Scan for the cell matching the given text and deliver its (x, y) coordinate at center. 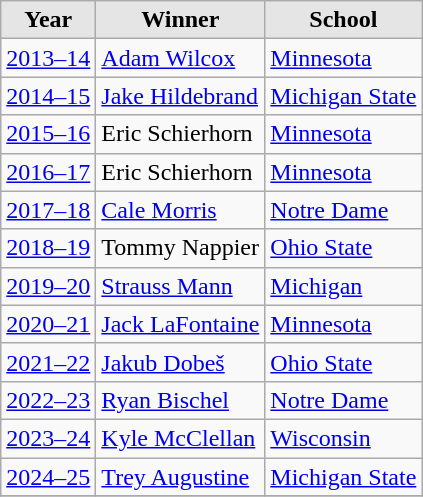
Year (48, 20)
2015–16 (48, 134)
2013–14 (48, 58)
2014–15 (48, 96)
2023–24 (48, 438)
2020–21 (48, 324)
Jake Hildebrand (180, 96)
Michigan (344, 286)
Wisconsin (344, 438)
2021–22 (48, 362)
Adam Wilcox (180, 58)
Jakub Dobeš (180, 362)
2019–20 (48, 286)
Jack LaFontaine (180, 324)
2024–25 (48, 477)
Tommy Nappier (180, 248)
Trey Augustine (180, 477)
2016–17 (48, 172)
Kyle McClellan (180, 438)
2022–23 (48, 400)
Winner (180, 20)
2017–18 (48, 210)
2018–19 (48, 248)
Ryan Bischel (180, 400)
Cale Morris (180, 210)
School (344, 20)
Strauss Mann (180, 286)
